Detect which cell encompasses the target text, then output its [x, y] center coordinate. 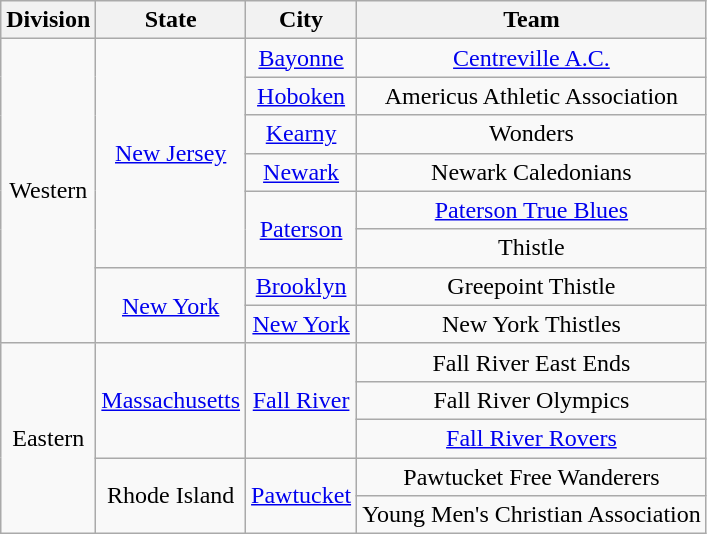
Fall River Rovers [532, 438]
Bayonne [302, 58]
Centreville A.C. [532, 58]
Paterson True Blues [532, 210]
Rhode Island [171, 496]
Hoboken [302, 96]
Americus Athletic Association [532, 96]
Division [48, 20]
Young Men's Christian Association [532, 515]
Newark [302, 172]
Pawtucket Free Wanderers [532, 477]
Western [48, 191]
Kearny [302, 134]
Eastern [48, 438]
Paterson [302, 229]
New Jersey [171, 153]
Newark Caledonians [532, 172]
Fall River Olympics [532, 400]
Fall River [302, 400]
Pawtucket [302, 496]
Massachusetts [171, 400]
Thistle [532, 248]
Brooklyn [302, 286]
New York Thistles [532, 324]
Team [532, 20]
Fall River East Ends [532, 362]
Wonders [532, 134]
Greepoint Thistle [532, 286]
State [171, 20]
City [302, 20]
